Search for the cell housing the specified text and yield its (x, y) center coordinate. 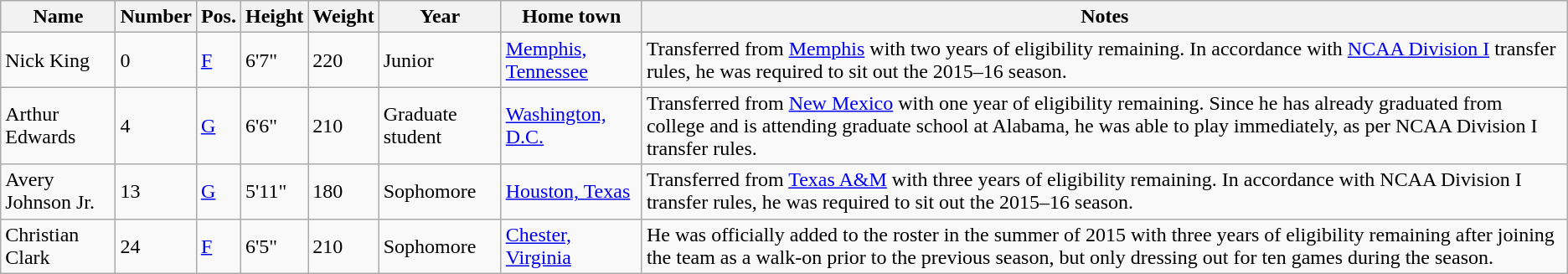
Memphis, Tennessee (571, 60)
Height (274, 17)
Washington, D.C. (571, 126)
24 (156, 246)
Notes (1104, 17)
Year (440, 17)
0 (156, 60)
220 (343, 60)
Avery Johnson Jr. (59, 191)
Houston, Texas (571, 191)
5'11" (274, 191)
Arthur Edwards (59, 126)
13 (156, 191)
180 (343, 191)
Number (156, 17)
Name (59, 17)
6'5" (274, 246)
Graduate student (440, 126)
Christian Clark (59, 246)
Nick King (59, 60)
Pos. (218, 17)
6'6" (274, 126)
Chester, Virginia (571, 246)
Weight (343, 17)
6'7" (274, 60)
Home town (571, 17)
Junior (440, 60)
4 (156, 126)
